Locate the cell with the specified text and output its (X, Y) center coordinate. 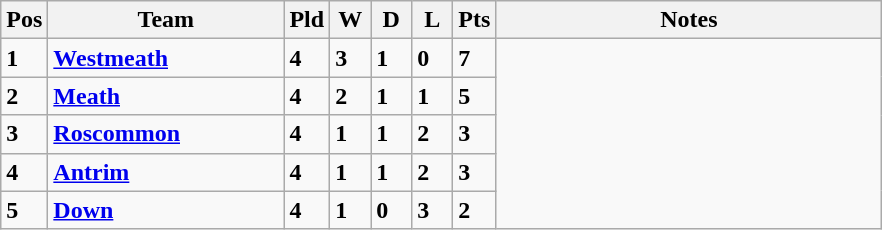
L (432, 20)
Antrim (166, 172)
Pos (24, 20)
Westmeath (166, 58)
Down (166, 210)
W (350, 20)
Roscommon (166, 134)
7 (474, 58)
Notes (689, 20)
Meath (166, 96)
Team (166, 20)
Pts (474, 20)
D (392, 20)
Pld (307, 20)
